Pinpoint the cell where the given text exists, returning its [X, Y] midpoint coordinate. 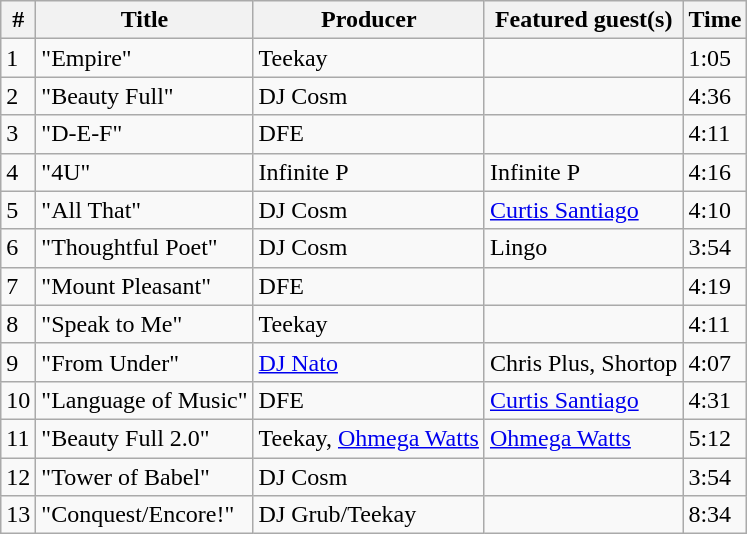
7 [18, 286]
4:10 [715, 210]
Featured guest(s) [583, 20]
5 [18, 210]
"Tower of Babel" [144, 477]
4:36 [715, 96]
Time [715, 20]
12 [18, 477]
DJ Nato [368, 362]
"From Under" [144, 362]
4:16 [715, 172]
# [18, 20]
1 [18, 58]
Lingo [583, 248]
Teekay, Ohmega Watts [368, 438]
Producer [368, 20]
"4U" [144, 172]
"D-E-F" [144, 134]
10 [18, 400]
"All That" [144, 210]
9 [18, 362]
6 [18, 248]
DJ Grub/Teekay [368, 515]
"Conquest/Encore!" [144, 515]
"Language of Music" [144, 400]
8:34 [715, 515]
"Thoughtful Poet" [144, 248]
2 [18, 96]
Chris Plus, Shortop [583, 362]
"Beauty Full" [144, 96]
Title [144, 20]
Ohmega Watts [583, 438]
3 [18, 134]
11 [18, 438]
4 [18, 172]
"Speak to Me" [144, 324]
13 [18, 515]
"Empire" [144, 58]
1:05 [715, 58]
"Mount Pleasant" [144, 286]
8 [18, 324]
4:31 [715, 400]
4:07 [715, 362]
5:12 [715, 438]
4:19 [715, 286]
"Beauty Full 2.0" [144, 438]
